Capture the cell that displays the provided text and extract its (X, Y) central coordinate. 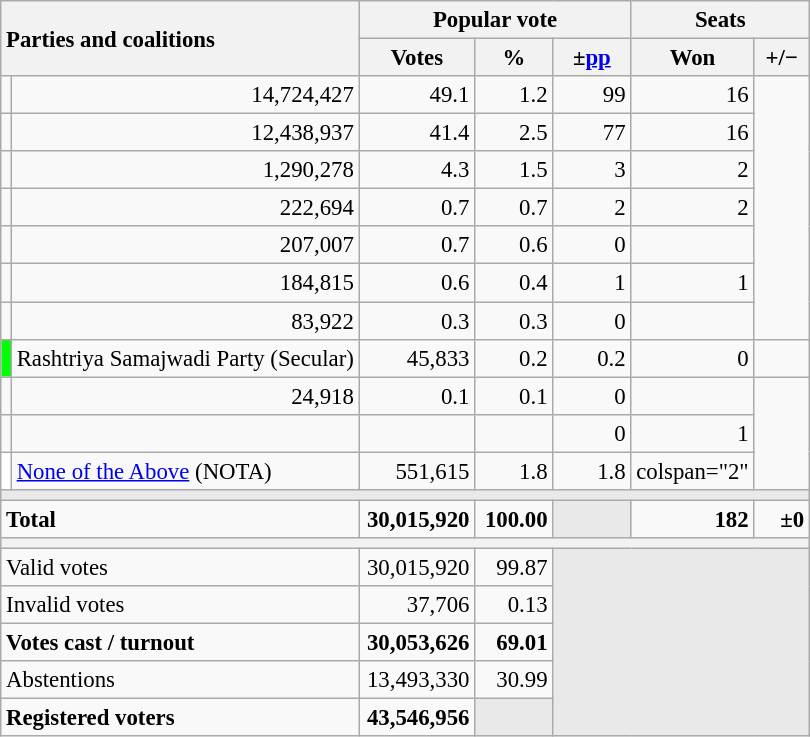
24,918 (185, 396)
Abstentions (180, 680)
100.00 (514, 519)
±0 (782, 519)
Won (692, 58)
Rashtriya Samajwadi Party (Secular) (185, 358)
99 (592, 95)
colspan="2" (692, 471)
3 (592, 170)
1.5 (514, 170)
Total (180, 519)
+/− (782, 58)
±pp (592, 58)
0.4 (514, 283)
182 (692, 519)
Seats (720, 20)
% (514, 58)
222,694 (185, 208)
43,546,956 (417, 718)
0.13 (514, 605)
1.2 (514, 95)
Parties and coalitions (180, 38)
Registered voters (180, 718)
184,815 (185, 283)
2.5 (514, 133)
Votes cast / turnout (180, 643)
30.99 (514, 680)
41.4 (417, 133)
None of the Above (NOTA) (185, 471)
69.01 (514, 643)
45,833 (417, 358)
30,053,626 (417, 643)
Invalid votes (180, 605)
1,290,278 (185, 170)
Votes (417, 58)
207,007 (185, 245)
77 (592, 133)
49.1 (417, 95)
13,493,330 (417, 680)
Popular vote (495, 20)
Valid votes (180, 567)
12,438,937 (185, 133)
83,922 (185, 321)
4.3 (417, 170)
14,724,427 (185, 95)
551,615 (417, 471)
37,706 (417, 605)
99.87 (514, 567)
